Pinpoint the cell where the given text exists, returning its (X, Y) midpoint coordinate. 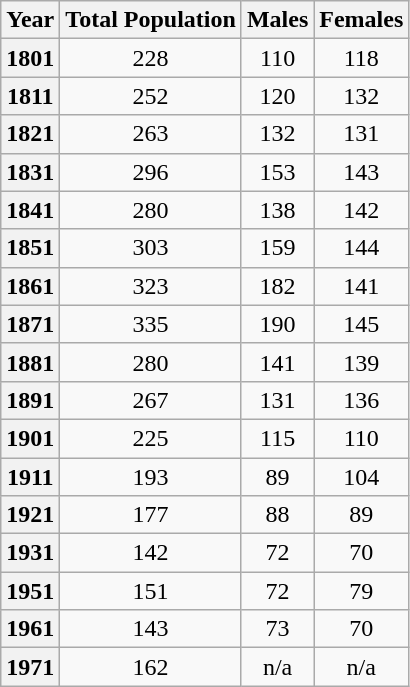
118 (362, 58)
1871 (30, 324)
252 (151, 96)
1821 (30, 134)
1891 (30, 400)
159 (277, 248)
144 (362, 248)
1881 (30, 362)
151 (151, 591)
138 (277, 210)
1801 (30, 58)
1851 (30, 248)
Total Population (151, 20)
Year (30, 20)
190 (277, 324)
1961 (30, 629)
1811 (30, 96)
193 (151, 477)
323 (151, 286)
228 (151, 58)
115 (277, 438)
267 (151, 400)
120 (277, 96)
1931 (30, 553)
1971 (30, 667)
182 (277, 286)
263 (151, 134)
Females (362, 20)
1911 (30, 477)
1921 (30, 515)
303 (151, 248)
1951 (30, 591)
162 (151, 667)
145 (362, 324)
1901 (30, 438)
1841 (30, 210)
104 (362, 477)
1861 (30, 286)
79 (362, 591)
296 (151, 172)
136 (362, 400)
335 (151, 324)
153 (277, 172)
88 (277, 515)
73 (277, 629)
Males (277, 20)
177 (151, 515)
225 (151, 438)
1831 (30, 172)
139 (362, 362)
